Return the (x, y) coordinate for the center point of the cell that contains the specified text.  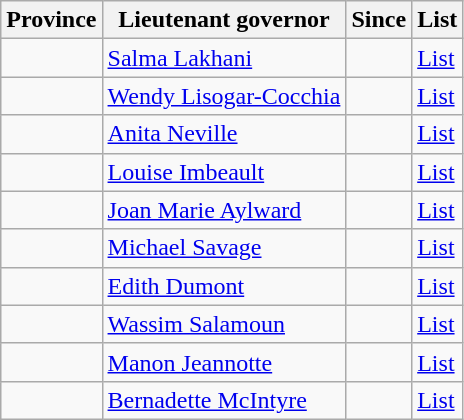
Anita Neville (224, 134)
Salma Lakhani (224, 58)
Manon Jeannotte (224, 362)
Since (379, 20)
Bernadette McIntyre (224, 400)
Wendy Lisogar-Cocchia (224, 96)
Louise Imbeault (224, 172)
Province (52, 20)
Lieutenant governor (224, 20)
Joan Marie Aylward (224, 210)
Wassim Salamoun (224, 324)
Michael Savage (224, 248)
Edith Dumont (224, 286)
